Pinpoint the cell where the given text exists, returning its (X, Y) midpoint coordinate. 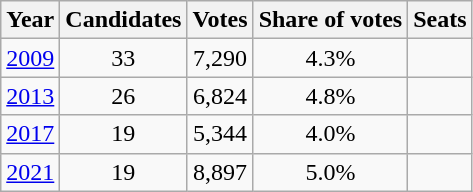
26 (124, 96)
33 (124, 58)
2009 (30, 58)
8,897 (220, 172)
Share of votes (330, 20)
4.0% (330, 134)
Seats (440, 20)
2021 (30, 172)
5.0% (330, 172)
2017 (30, 134)
2013 (30, 96)
Year (30, 20)
4.3% (330, 58)
Votes (220, 20)
4.8% (330, 96)
Candidates (124, 20)
5,344 (220, 134)
6,824 (220, 96)
7,290 (220, 58)
